Detect which cell encompasses the target text, then output its [x, y] center coordinate. 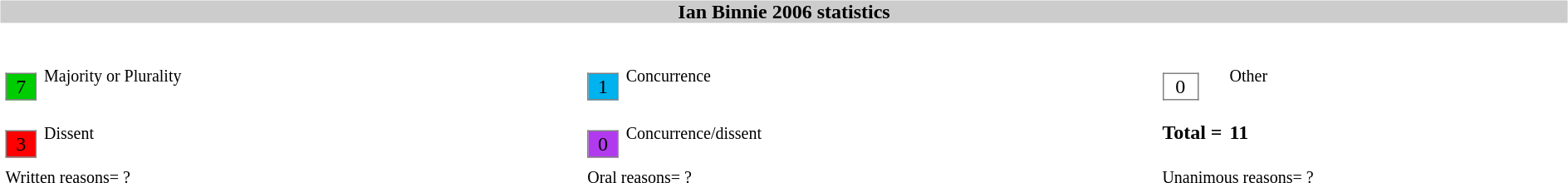
Concurrence [890, 76]
Concurrence/dissent [890, 132]
Ian Binnie 2006 statistics [784, 12]
Majority or Plurality [312, 76]
Other [1397, 76]
11 [1397, 132]
Total = [1192, 132]
Dissent [312, 132]
